Determine the (X, Y) coordinate at the center of the cell enclosing the given text.  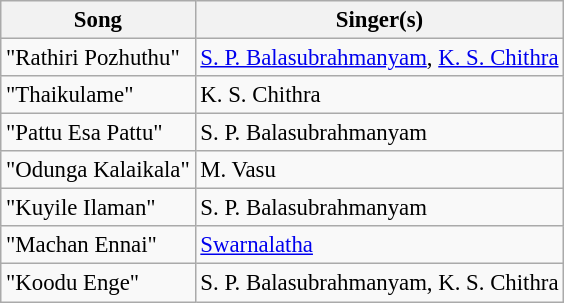
M. Vasu (380, 170)
"Kuyile Ilaman" (98, 208)
"Thaikulame" (98, 95)
"Pattu Esa Pattu" (98, 133)
"Machan Ennai" (98, 245)
"Rathiri Pozhuthu" (98, 58)
Song (98, 20)
Swarnalatha (380, 245)
"Koodu Enge" (98, 283)
K. S. Chithra (380, 95)
"Odunga Kalaikala" (98, 170)
Singer(s) (380, 20)
